Return (x, y) of the center of cell containing provided text 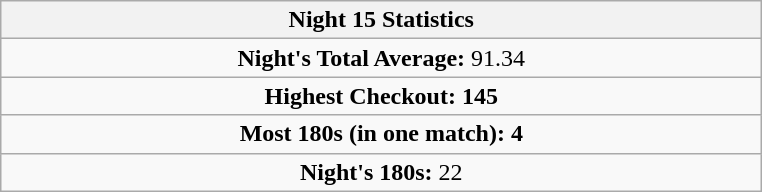
Highest Checkout: 145 (382, 96)
Night's Total Average: 91.34 (382, 58)
Most 180s (in one match): 4 (382, 134)
Night 15 Statistics (382, 20)
Night's 180s: 22 (382, 172)
